Return [x, y] of the center of cell containing provided text 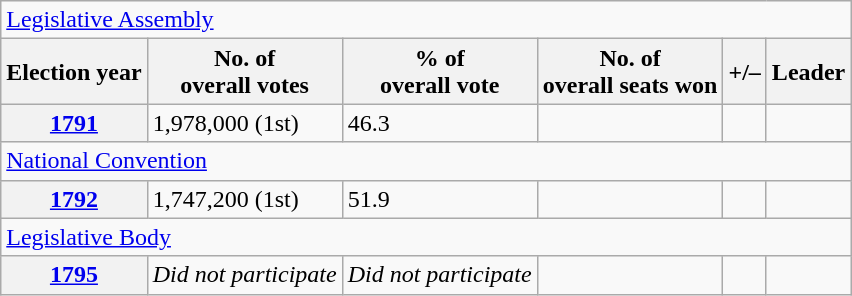
National Convention [426, 161]
+/– [744, 72]
Leader [808, 72]
1,978,000 (1st) [244, 123]
% ofoverall vote [440, 72]
1795 [74, 275]
Legislative Assembly [426, 20]
1792 [74, 199]
Legislative Body [426, 237]
1791 [74, 123]
No. ofoverall votes [244, 72]
Election year [74, 72]
51.9 [440, 199]
1,747,200 (1st) [244, 199]
No. ofoverall seats won [630, 72]
46.3 [440, 123]
